Detect which cell encompasses the target text, then output its (x, y) center coordinate. 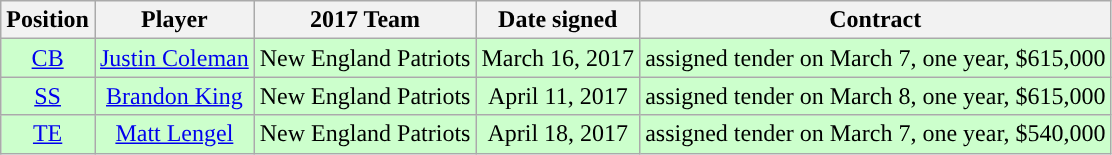
Justin Coleman (174, 58)
assigned tender on March 7, one year, $540,000 (876, 134)
Contract (876, 20)
Date signed (558, 20)
assigned tender on March 7, one year, $615,000 (876, 58)
Player (174, 20)
Position (48, 20)
SS (48, 96)
March 16, 2017 (558, 58)
Brandon King (174, 96)
April 18, 2017 (558, 134)
Matt Lengel (174, 134)
CB (48, 58)
2017 Team (365, 20)
April 11, 2017 (558, 96)
assigned tender on March 8, one year, $615,000 (876, 96)
TE (48, 134)
